Capture the cell that displays the provided text and extract its [x, y] central coordinate. 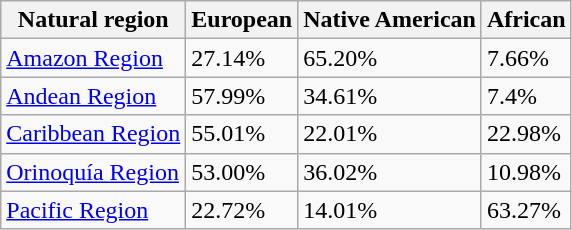
Pacific Region [94, 210]
Andean Region [94, 96]
34.61% [390, 96]
22.01% [390, 134]
Orinoquía Region [94, 172]
36.02% [390, 172]
65.20% [390, 58]
Amazon Region [94, 58]
22.72% [242, 210]
53.00% [242, 172]
27.14% [242, 58]
European [242, 20]
22.98% [526, 134]
14.01% [390, 210]
57.99% [242, 96]
10.98% [526, 172]
63.27% [526, 210]
55.01% [242, 134]
7.66% [526, 58]
Natural region [94, 20]
7.4% [526, 96]
African [526, 20]
Native American [390, 20]
Caribbean Region [94, 134]
